Capture the cell that displays the provided text and extract its (X, Y) central coordinate. 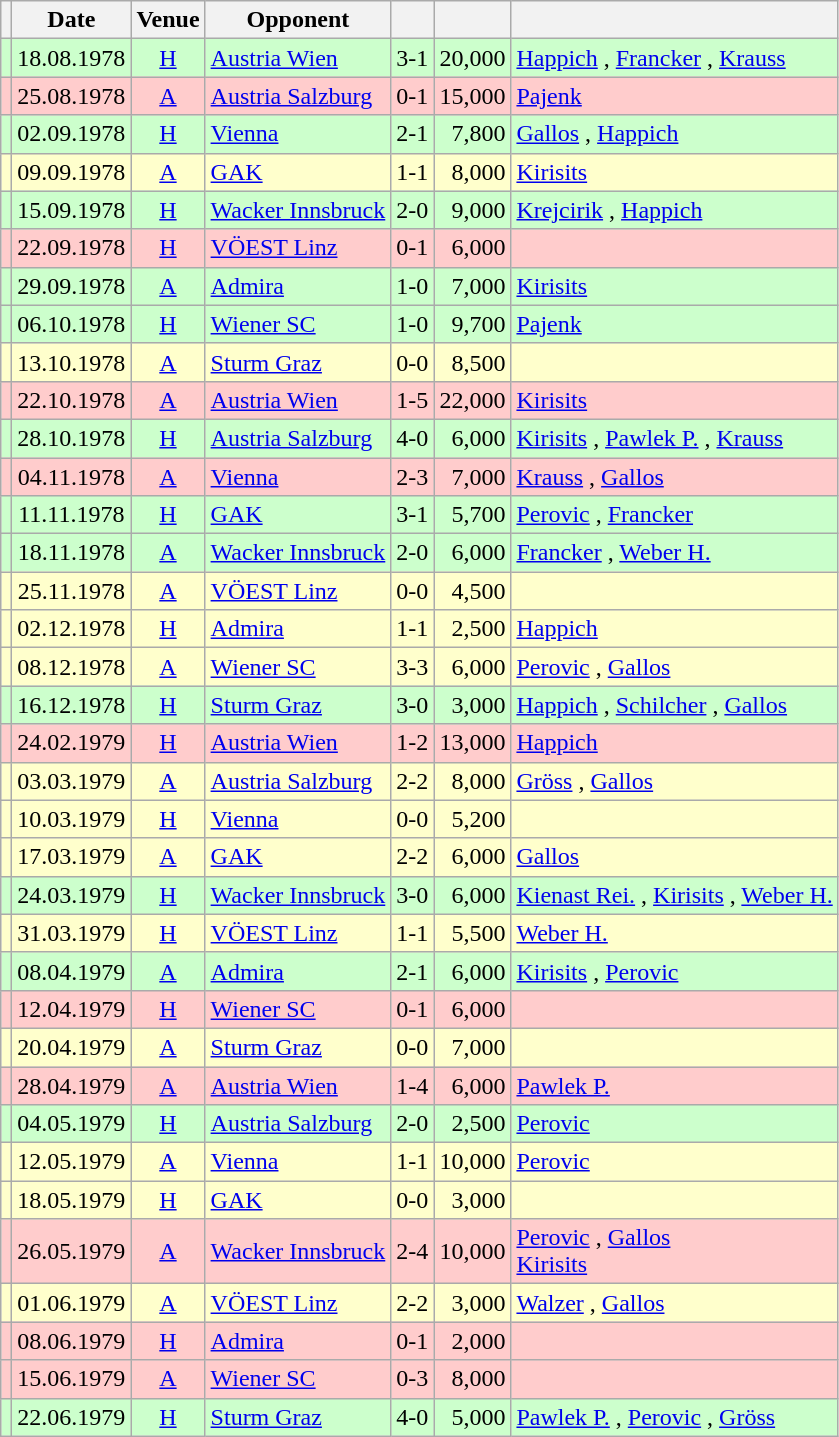
Happich , Schilcher , Gallos (674, 705)
Perovic , Gallos (674, 667)
Gallos (674, 857)
3-3 (412, 667)
03.03.1979 (72, 781)
8,500 (472, 362)
Weber H. (674, 933)
09.09.1978 (72, 172)
25.11.1978 (72, 591)
06.10.1978 (72, 324)
5,500 (472, 933)
22.09.1978 (72, 248)
25.08.1978 (72, 96)
Krauss , Gallos (674, 477)
08.06.1979 (72, 1341)
4,500 (472, 591)
5,000 (472, 1417)
1-4 (412, 1085)
5,700 (472, 515)
11.11.1978 (72, 515)
5,200 (472, 819)
24.02.1979 (72, 743)
02.09.1978 (72, 134)
29.09.1978 (72, 286)
Date (72, 20)
Pawlek P. (674, 1085)
Perovic , Gallos Kirisits (674, 1252)
18.05.1979 (72, 1200)
04.11.1978 (72, 477)
18.08.1978 (72, 58)
Opponent (298, 20)
08.04.1979 (72, 971)
28.10.1978 (72, 438)
10.03.1979 (72, 819)
13,000 (472, 743)
04.05.1979 (72, 1124)
22.10.1978 (72, 400)
15.06.1979 (72, 1379)
Kirisits , Perovic (674, 971)
2-3 (412, 477)
15.09.1978 (72, 210)
16.12.1978 (72, 705)
Happich , Francker , Krauss (674, 58)
18.11.1978 (72, 553)
1-5 (412, 400)
12.04.1979 (72, 1009)
Pawlek P. , Perovic , Gröss (674, 1417)
28.04.1979 (72, 1085)
02.12.1978 (72, 629)
Perovic , Francker (674, 515)
Gröss , Gallos (674, 781)
17.03.1979 (72, 857)
Francker , Weber H. (674, 553)
26.05.1979 (72, 1252)
20,000 (472, 58)
22.06.1979 (72, 1417)
08.12.1978 (72, 667)
Kienast Rei. , Kirisits , Weber H. (674, 895)
2-4 (412, 1252)
01.06.1979 (72, 1303)
22,000 (472, 400)
Gallos , Happich (674, 134)
12.05.1979 (72, 1162)
Kirisits , Pawlek P. , Krauss (674, 438)
7,800 (472, 134)
15,000 (472, 96)
Krejcirik , Happich (674, 210)
0-3 (412, 1379)
31.03.1979 (72, 933)
1-2 (412, 743)
2,000 (472, 1341)
13.10.1978 (72, 362)
9,000 (472, 210)
Walzer , Gallos (674, 1303)
9,700 (472, 324)
24.03.1979 (72, 895)
20.04.1979 (72, 1047)
Venue (168, 20)
